Search for the cell housing the specified text and yield its [X, Y] center coordinate. 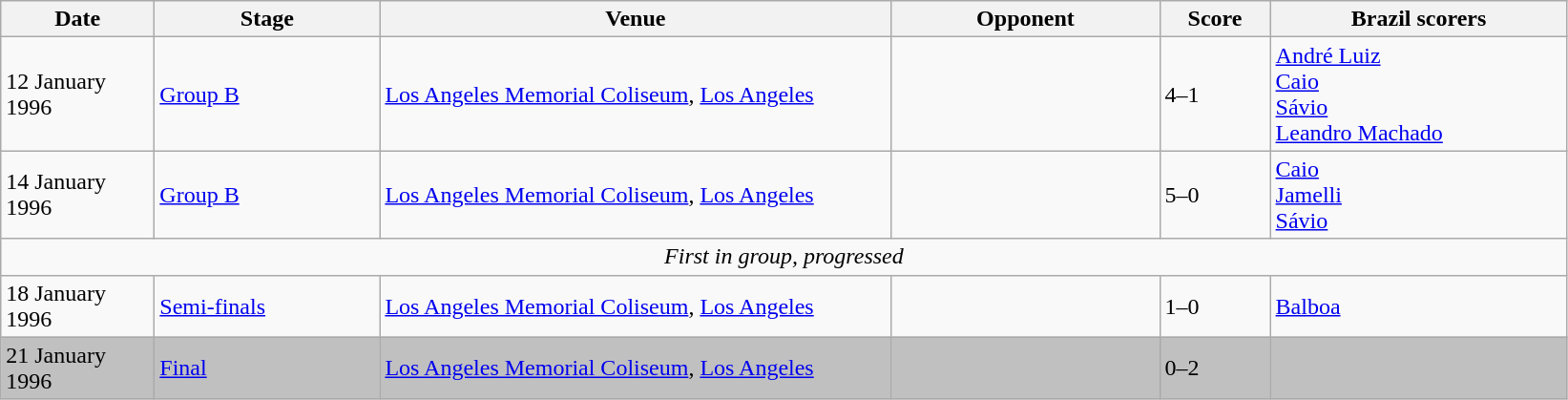
Stage [267, 19]
Date [78, 19]
0–2 [1215, 368]
Venue [636, 19]
Caio Jamelli Sávio [1418, 195]
5–0 [1215, 195]
18 January 1996 [78, 305]
4–1 [1215, 94]
Opponent [1025, 19]
1–0 [1215, 305]
Brazil scorers [1418, 19]
14 January 1996 [78, 195]
Final [267, 368]
21 January 1996 [78, 368]
12 January 1996 [78, 94]
First in group, progressed [784, 257]
André Luiz Caio Sávio Leandro Machado [1418, 94]
Balboa [1418, 305]
Score [1215, 19]
Semi-finals [267, 305]
